Extract the (x, y) coordinate from the center of the cell holding the provided text.  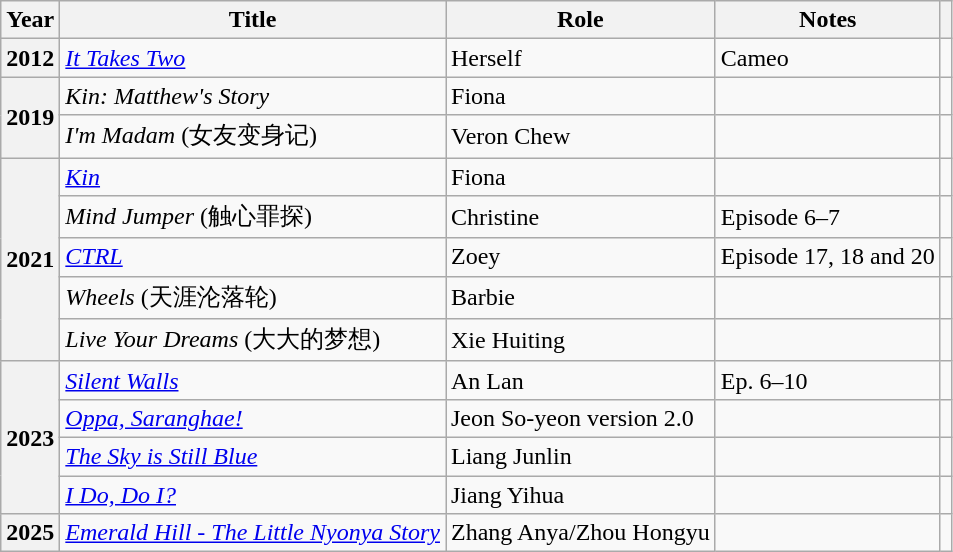
Kin: Matthew's Story (253, 96)
2023 (30, 437)
It Takes Two (253, 58)
Wheels (天涯沦落轮) (253, 298)
Role (581, 20)
I'm Madam (女友变身记) (253, 136)
Year (30, 20)
Live Your Dreams (大大的梦想) (253, 340)
Zhang Anya/Zhou Hongyu (581, 533)
Zoey (581, 257)
Jiang Yihua (581, 495)
Oppa, Saranghae! (253, 418)
Christine (581, 218)
Herself (581, 58)
2021 (30, 260)
Liang Junlin (581, 456)
An Lan (581, 380)
2025 (30, 533)
2012 (30, 58)
Emerald Hill - The Little Nyonya Story (253, 533)
Silent Walls (253, 380)
Title (253, 20)
Notes (828, 20)
Kin (253, 177)
Ep. 6–10 (828, 380)
Cameo (828, 58)
Episode 6–7 (828, 218)
Barbie (581, 298)
2019 (30, 118)
Xie Huiting (581, 340)
Mind Jumper (触心罪探) (253, 218)
Jeon So-yeon version 2.0 (581, 418)
The Sky is Still Blue (253, 456)
I Do, Do I? (253, 495)
Veron Chew (581, 136)
CTRL (253, 257)
Episode 17, 18 and 20 (828, 257)
